Extract the (x, y) coordinate from the center of the cell holding the provided text.  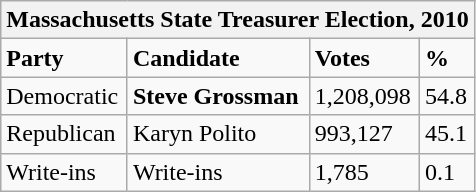
% (448, 58)
0.1 (448, 172)
Party (64, 58)
Republican (64, 134)
1,208,098 (364, 96)
Democratic (64, 96)
Votes (364, 58)
Massachusetts State Treasurer Election, 2010 (238, 20)
Steve Grossman (218, 96)
1,785 (364, 172)
Candidate (218, 58)
45.1 (448, 134)
Karyn Polito (218, 134)
54.8 (448, 96)
993,127 (364, 134)
